Find where the given text appears and provide that cell's center as (X, Y) coordinate. 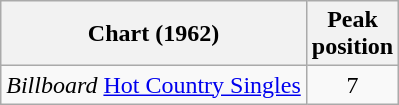
Chart (1962) (154, 34)
Peakposition (352, 34)
Billboard Hot Country Singles (154, 85)
7 (352, 85)
